Identify which cell holds the provided text, then report its (X, Y) central coordinate. 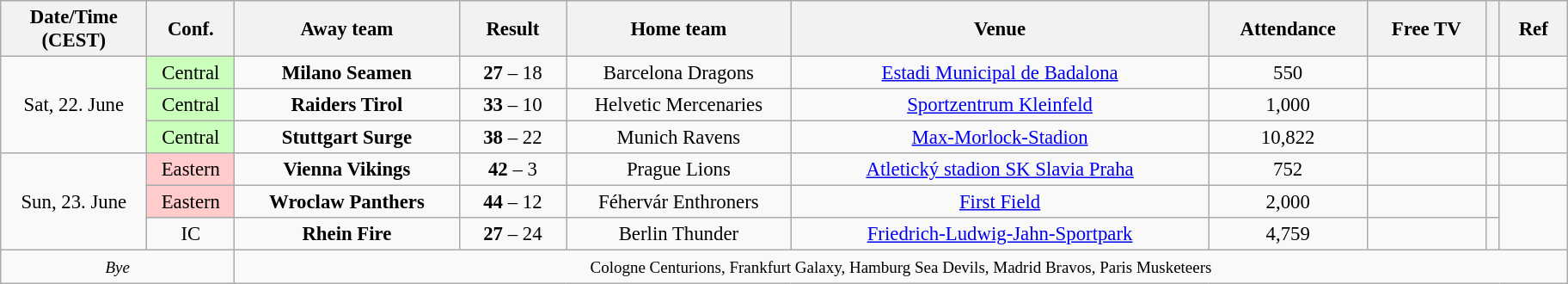
42 – 3 (512, 170)
Rhein Fire (347, 235)
2,000 (1288, 202)
1,000 (1288, 105)
Munich Ravens (679, 138)
33 – 10 (512, 105)
Ref (1534, 29)
Friedrich-Ludwig-Jahn-Sportpark (1000, 235)
Barcelona Dragons (679, 73)
Conf. (191, 29)
Venue (1000, 29)
Berlin Thunder (679, 235)
First Field (1000, 202)
Home team (679, 29)
Vienna Vikings (347, 170)
Milano Seamen (347, 73)
Date/Time (CEST) (74, 29)
Sat, 22. June (74, 105)
Stuttgart Surge (347, 138)
27 – 24 (512, 235)
Away team (347, 29)
Wroclaw Panthers (347, 202)
Féhervár Enthroners (679, 202)
Cologne Centurions, Frankfurt Galaxy, Hamburg Sea Devils, Madrid Bravos, Paris Musketeers (901, 267)
Attendance (1288, 29)
44 – 12 (512, 202)
38 – 22 (512, 138)
Estadi Municipal de Badalona (1000, 73)
Raiders Tirol (347, 105)
IC (191, 235)
752 (1288, 170)
Free TV (1426, 29)
27 – 18 (512, 73)
Prague Lions (679, 170)
Sportzentrum Kleinfeld (1000, 105)
4,759 (1288, 235)
Atletický stadion SK Slavia Praha (1000, 170)
Sun, 23. June (74, 201)
10,822 (1288, 138)
Max-Morlock-Stadion (1000, 138)
Result (512, 29)
550 (1288, 73)
Bye (118, 267)
Helvetic Mercenaries (679, 105)
